Extract the [X, Y] coordinate from the center of the cell holding the provided text.  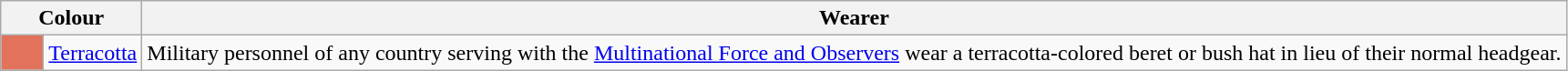
Colour [71, 18]
Wearer [855, 18]
Terracotta [93, 53]
